For the text-containing cell, return its midpoint in [X, Y] coordinate format. 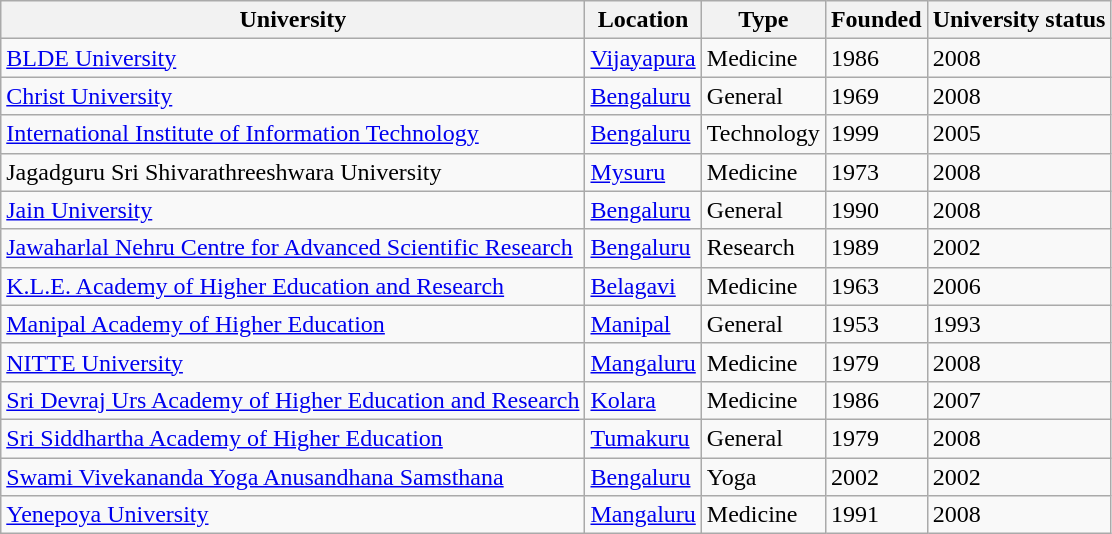
1989 [876, 248]
1953 [876, 324]
Founded [876, 20]
1969 [876, 96]
Yenepoya University [293, 515]
K.L.E. Academy of Higher Education and Research [293, 286]
Sri Siddhartha Academy of Higher Education [293, 438]
Jagadguru Sri Shivarathreeshwara University [293, 172]
Kolara [643, 400]
Christ University [293, 96]
BLDE University [293, 58]
Mysuru [643, 172]
Swami Vivekananda Yoga Anusandhana Samsthana [293, 477]
Jain University [293, 210]
Manipal [643, 324]
Manipal Academy of Higher Education [293, 324]
Research [763, 248]
Type [763, 20]
1963 [876, 286]
1999 [876, 134]
Yoga [763, 477]
University [293, 20]
1973 [876, 172]
1993 [1019, 324]
2006 [1019, 286]
University status [1019, 20]
2007 [1019, 400]
Vijayapura [643, 58]
Technology [763, 134]
Jawaharlal Nehru Centre for Advanced Scientific Research [293, 248]
Belagavi [643, 286]
Location [643, 20]
1990 [876, 210]
Sri Devraj Urs Academy of Higher Education and Research [293, 400]
Tumakuru [643, 438]
NITTE University [293, 362]
International Institute of Information Technology [293, 134]
1991 [876, 515]
2005 [1019, 134]
